Detect which cell encompasses the target text, then output its [X, Y] center coordinate. 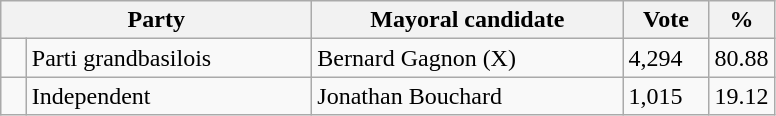
Independent [168, 96]
Parti grandbasilois [168, 58]
80.88 [742, 58]
19.12 [742, 96]
Jonathan Bouchard [468, 96]
Vote [666, 20]
4,294 [666, 58]
Mayoral candidate [468, 20]
Party [156, 20]
1,015 [666, 96]
Bernard Gagnon (X) [468, 58]
% [742, 20]
